Extract the [X, Y] coordinate from the center of the cell holding the provided text.  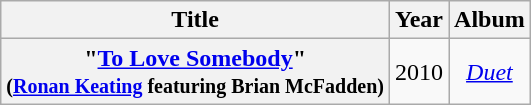
Duet [490, 72]
2010 [418, 72]
Year [418, 20]
Album [490, 20]
"To Love Somebody" (Ronan Keating featuring Brian McFadden) [196, 72]
Title [196, 20]
